Return [x, y] of the center of cell containing provided text 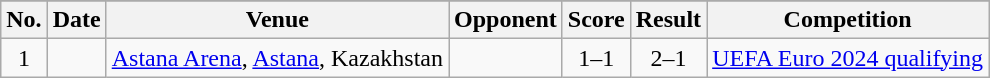
2–1 [668, 58]
Result [668, 20]
Venue [277, 20]
Score [596, 20]
Competition [848, 20]
Astana Arena, Astana, Kazakhstan [277, 58]
Date [76, 20]
1 [24, 58]
Opponent [506, 20]
No. [24, 20]
UEFA Euro 2024 qualifying [848, 58]
1–1 [596, 58]
